Detect which cell encompasses the target text, then output its [X, Y] center coordinate. 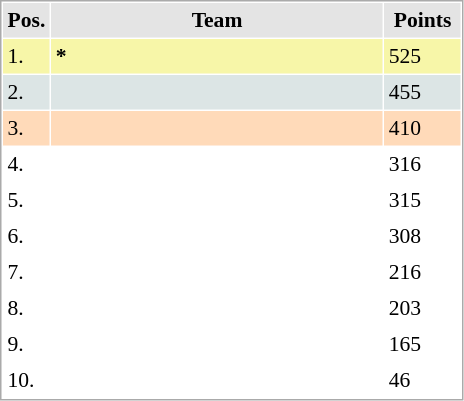
Team [217, 20]
8. [26, 308]
203 [422, 308]
46 [422, 380]
216 [422, 272]
308 [422, 236]
316 [422, 164]
Pos. [26, 20]
9. [26, 344]
* [217, 56]
1. [26, 56]
7. [26, 272]
6. [26, 236]
4. [26, 164]
5. [26, 200]
Points [422, 20]
165 [422, 344]
410 [422, 128]
10. [26, 380]
455 [422, 92]
2. [26, 92]
3. [26, 128]
315 [422, 200]
525 [422, 56]
